Find where the given text appears and provide that cell's center as (X, Y) coordinate. 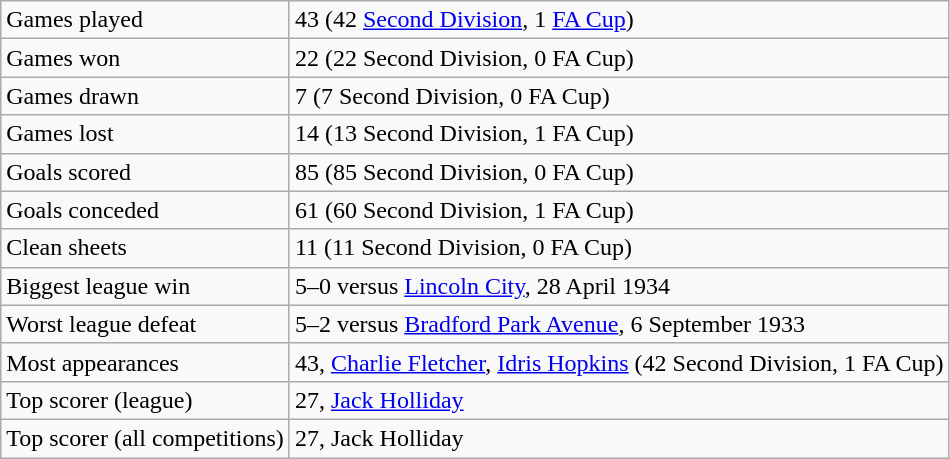
43, Charlie Fletcher, Idris Hopkins (42 Second Division, 1 FA Cup) (619, 362)
Most appearances (146, 362)
Games won (146, 58)
Top scorer (league) (146, 400)
Top scorer (all competitions) (146, 438)
61 (60 Second Division, 1 FA Cup) (619, 210)
5–0 versus Lincoln City, 28 April 1934 (619, 286)
Clean sheets (146, 248)
5–2 versus Bradford Park Avenue, 6 September 1933 (619, 324)
11 (11 Second Division, 0 FA Cup) (619, 248)
Biggest league win (146, 286)
Games drawn (146, 96)
Goals scored (146, 172)
Games lost (146, 134)
14 (13 Second Division, 1 FA Cup) (619, 134)
Worst league defeat (146, 324)
85 (85 Second Division, 0 FA Cup) (619, 172)
7 (7 Second Division, 0 FA Cup) (619, 96)
22 (22 Second Division, 0 FA Cup) (619, 58)
43 (42 Second Division, 1 FA Cup) (619, 20)
Goals conceded (146, 210)
Games played (146, 20)
